Detect which cell encompasses the target text, then output its (X, Y) center coordinate. 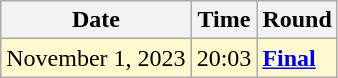
Round (297, 20)
November 1, 2023 (96, 58)
Time (224, 20)
Final (297, 58)
Date (96, 20)
20:03 (224, 58)
